Detect which cell encompasses the target text, then output its [x, y] center coordinate. 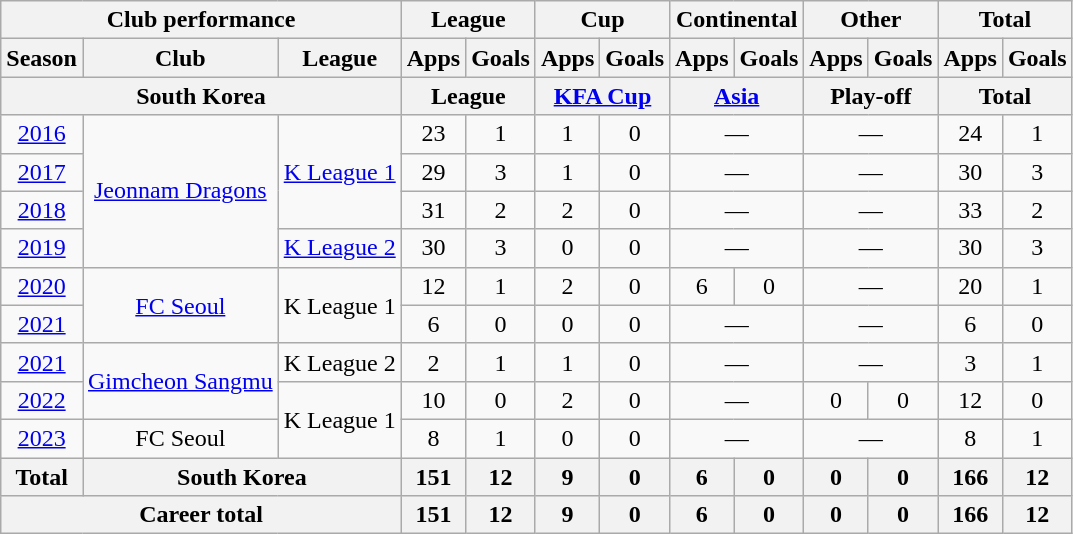
Cup [602, 20]
29 [433, 172]
Play-off [871, 96]
Career total [201, 515]
23 [433, 134]
2023 [42, 438]
33 [970, 210]
24 [970, 134]
Season [42, 58]
2017 [42, 172]
Jeonnam Dragons [180, 191]
10 [433, 400]
Other [871, 20]
2016 [42, 134]
Club [180, 58]
2019 [42, 248]
Continental [737, 20]
Club performance [201, 20]
20 [970, 286]
31 [433, 210]
Asia [737, 96]
2022 [42, 400]
KFA Cup [602, 96]
2020 [42, 286]
2018 [42, 210]
Gimcheon Sangmu [180, 381]
